Output the (X, Y) coordinate of the center of the cell containing the given text.  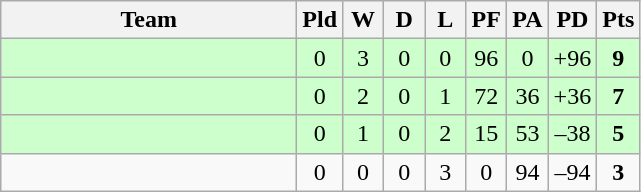
15 (486, 134)
+96 (572, 58)
PD (572, 20)
Team (149, 20)
PF (486, 20)
–38 (572, 134)
PA (528, 20)
Pld (320, 20)
96 (486, 58)
D (404, 20)
7 (618, 96)
–94 (572, 172)
72 (486, 96)
Pts (618, 20)
53 (528, 134)
W (364, 20)
94 (528, 172)
36 (528, 96)
5 (618, 134)
+36 (572, 96)
L (446, 20)
9 (618, 58)
